Return [x, y] of the center of cell containing provided text 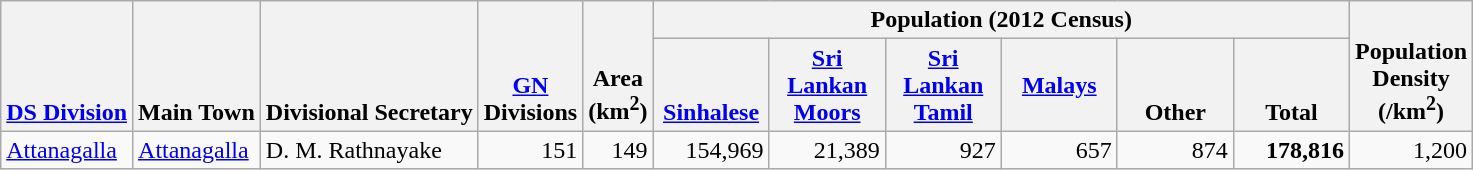
Sinhalese [711, 85]
149 [618, 150]
GNDivisions [530, 66]
Malays [1059, 85]
154,969 [711, 150]
178,816 [1291, 150]
874 [1175, 150]
Sri LankanTamil [943, 85]
927 [943, 150]
Population (2012 Census) [1001, 20]
PopulationDensity(/km2) [1410, 66]
D. M. Rathnayake [369, 150]
DS Division [67, 66]
151 [530, 150]
1,200 [1410, 150]
Divisional Secretary [369, 66]
Sri Lankan Moors [827, 85]
Other [1175, 85]
Area(km2) [618, 66]
Main Town [197, 66]
21,389 [827, 150]
Total [1291, 85]
657 [1059, 150]
